From the cell containing the given text, extract its center point as [X, Y] coordinate. 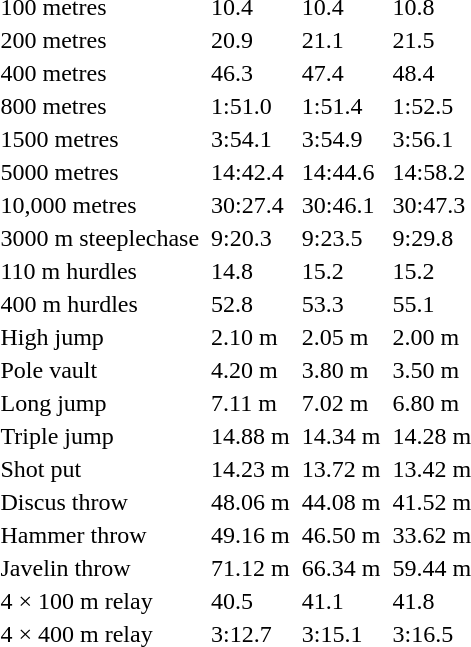
21.1 [341, 40]
9:20.3 [251, 238]
14:42.4 [251, 172]
30:27.4 [251, 205]
48.06 m [251, 502]
40.5 [251, 601]
20.9 [251, 40]
71.12 m [251, 568]
41.1 [341, 601]
14.8 [251, 271]
30:46.1 [341, 205]
14.34 m [341, 436]
2.05 m [341, 337]
46.3 [251, 73]
9:23.5 [341, 238]
52.8 [251, 304]
47.4 [341, 73]
7.02 m [341, 403]
15.2 [341, 271]
49.16 m [251, 535]
1:51.0 [251, 106]
66.34 m [341, 568]
3:54.9 [341, 139]
3.80 m [341, 370]
7.11 m [251, 403]
13.72 m [341, 469]
4.20 m [251, 370]
14.88 m [251, 436]
14.23 m [251, 469]
3:54.1 [251, 139]
2.10 m [251, 337]
1:51.4 [341, 106]
14:44.6 [341, 172]
53.3 [341, 304]
46.50 m [341, 535]
44.08 m [341, 502]
